Return the [X, Y] coordinate for the center point of the cell that contains the specified text.  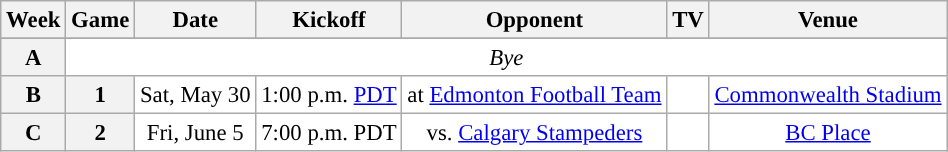
Commonwealth Stadium [828, 95]
Sat, May 30 [196, 95]
B [34, 95]
Date [196, 20]
Week [34, 20]
vs. Calgary Stampeders [534, 133]
A [34, 58]
1:00 p.m. PDT [329, 95]
Bye [506, 58]
Opponent [534, 20]
1 [100, 95]
Game [100, 20]
Kickoff [329, 20]
7:00 p.m. PDT [329, 133]
TV [688, 20]
at Edmonton Football Team [534, 95]
2 [100, 133]
Venue [828, 20]
C [34, 133]
BC Place [828, 133]
Fri, June 5 [196, 133]
